Identify which cell holds the provided text, then report its [X, Y] central coordinate. 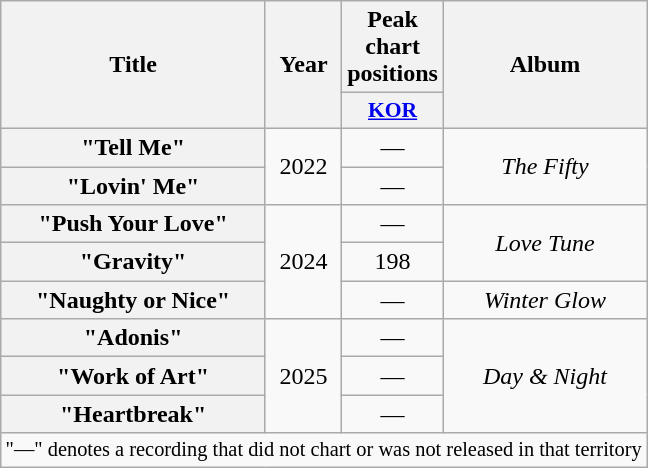
2024 [303, 262]
KOR [393, 111]
Winter Glow [544, 300]
Title [134, 65]
"Push Your Love" [134, 224]
"—" denotes a recording that did not chart or was not released in that territory [324, 450]
"Heartbreak" [134, 414]
198 [393, 262]
Year [303, 65]
"Gravity" [134, 262]
"Tell Me" [134, 147]
Love Tune [544, 243]
2025 [303, 376]
The Fifty [544, 166]
Peak chart positions [393, 47]
"Work of Art" [134, 376]
"Lovin' Me" [134, 185]
2022 [303, 166]
Album [544, 65]
Day & Night [544, 376]
"Naughty or Nice" [134, 300]
"Adonis" [134, 338]
